Provide the [x, y] coordinate of the cell's center where the given text is located.  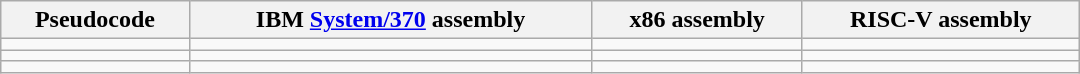
x86 assembly [697, 20]
IBM System/370 assembly [390, 20]
Pseudocode [95, 20]
RISC-V assembly [940, 20]
